Determine the (x, y) coordinate at the center of the cell enclosing the given text.  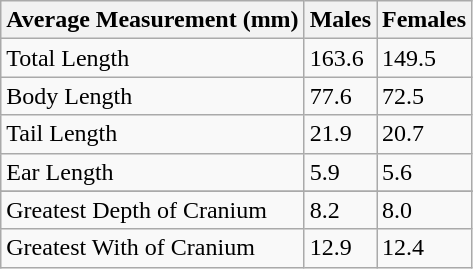
21.9 (340, 134)
Greatest With of Cranium (152, 248)
5.6 (424, 172)
72.5 (424, 96)
149.5 (424, 58)
Average Measurement (mm) (152, 20)
163.6 (340, 58)
12.9 (340, 248)
Total Length (152, 58)
Males (340, 20)
Greatest Depth of Cranium (152, 210)
20.7 (424, 134)
Tail Length (152, 134)
Females (424, 20)
8.0 (424, 210)
Ear Length (152, 172)
Body Length (152, 96)
8.2 (340, 210)
12.4 (424, 248)
77.6 (340, 96)
5.9 (340, 172)
